Extract the [X, Y] coordinate from the center of the cell holding the provided text.  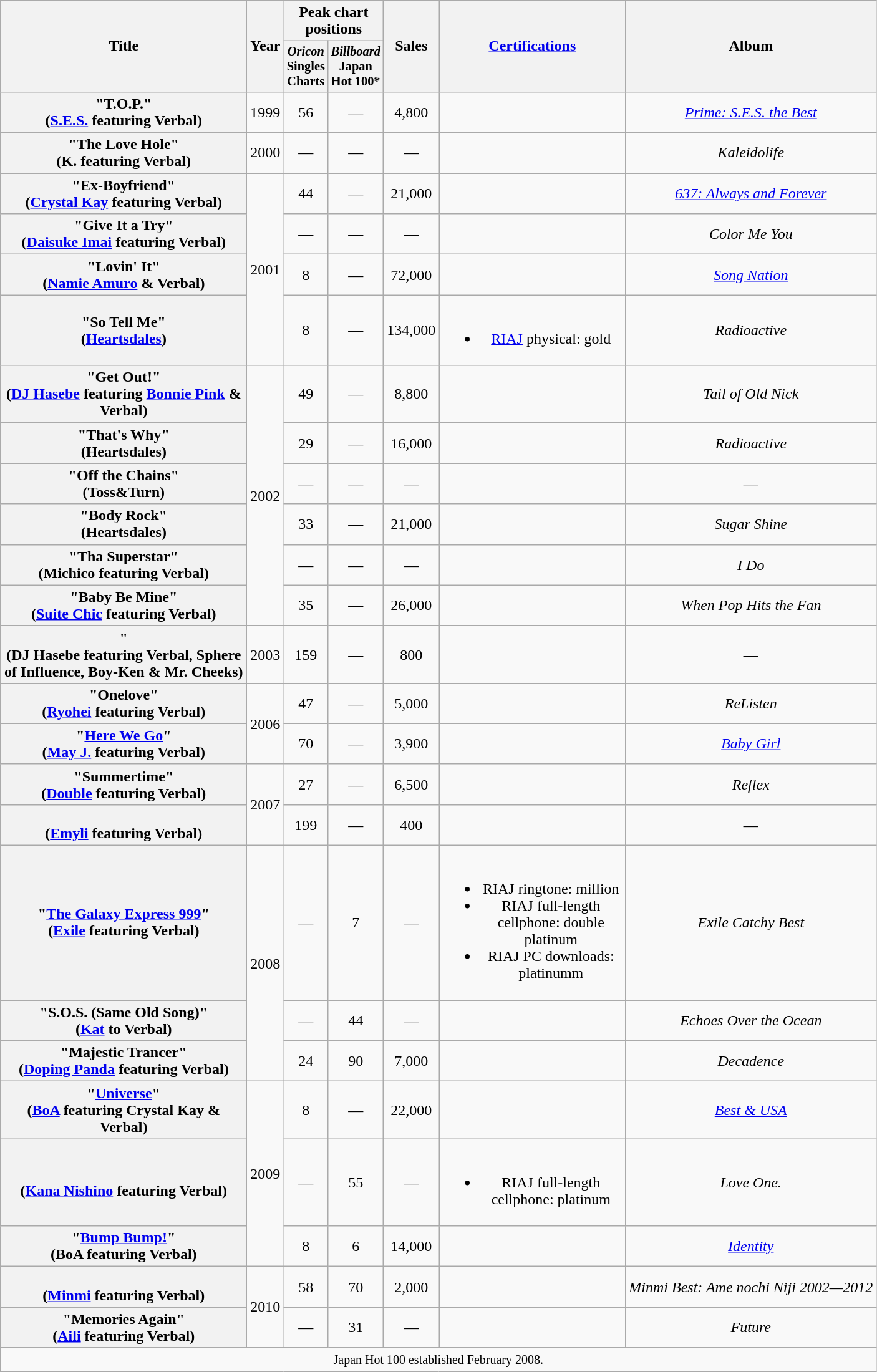
1999 [266, 112]
"Ex-Boyfriend"(Crystal Kay featuring Verbal) [124, 193]
Tail of Old Nick [751, 394]
(Emyli featuring Verbal) [124, 824]
72,000 [412, 274]
7,000 [412, 1061]
RIAJ ringtone: millionRIAJ full-length cellphone: double platinumRIAJ PC downloads: platinumm [533, 923]
Future [751, 1327]
Baby Girl [751, 743]
RIAJ physical: gold [533, 331]
90 [356, 1061]
When Pop Hits the Fan [751, 605]
7 [356, 923]
2008 [266, 964]
4,800 [412, 112]
(Kana Nishino featuring Verbal) [124, 1182]
Sugar Shine [751, 524]
58 [306, 1287]
"Lovin' It"(Namie Amuro & Verbal) [124, 274]
134,000 [412, 331]
22,000 [412, 1110]
"Baby Be Mine"(Suite Chic featuring Verbal) [124, 605]
Love One. [751, 1182]
Oricon Singles Charts [306, 67]
8,800 [412, 394]
27 [306, 785]
"T.O.P."(S.E.S. featuring Verbal) [124, 112]
RIAJ full-length cellphone: platinum [533, 1182]
2009 [266, 1174]
49 [306, 394]
"Give It a Try"(Daisuke Imai featuring Verbal) [124, 234]
2010 [266, 1307]
"Get Out!"(DJ Hasebe featuring Bonnie Pink & Verbal) [124, 394]
Title [124, 46]
Decadence [751, 1061]
"Here We Go"(May J. featuring Verbal) [124, 743]
6,500 [412, 785]
Identity [751, 1246]
Prime: S.E.S. the Best [751, 112]
26,000 [412, 605]
"The Love Hole"(K. featuring Verbal) [124, 153]
(Minmi featuring Verbal) [124, 1287]
Year [266, 46]
"So Tell Me"(Heartsdales) [124, 331]
Certifications [533, 46]
Japan Hot 100 established February 2008. [438, 1360]
47 [306, 703]
14,000 [412, 1246]
"Bump Bump!"(BoA featuring Verbal) [124, 1246]
"Universe"(BoA featuring Crystal Kay & Verbal) [124, 1110]
Reflex [751, 785]
Sales [412, 46]
Billboard Japan Hot 100* [356, 67]
2000 [266, 153]
I Do [751, 565]
800 [412, 654]
"Body Rock"(Heartsdales) [124, 524]
6 [356, 1246]
"The Galaxy Express 999"(Exile featuring Verbal) [124, 923]
ReListen [751, 703]
Minmi Best: Ame nochi Niji 2002—2012 [751, 1287]
400 [412, 824]
29 [306, 443]
2002 [266, 495]
55 [356, 1182]
2006 [266, 723]
2003 [266, 654]
"Memories Again"(Aili featuring Verbal) [124, 1327]
Song Nation [751, 274]
"Summertime"(Double featuring Verbal) [124, 785]
5,000 [412, 703]
16,000 [412, 443]
"Tha Superstar"(Michico featuring Verbal) [124, 565]
Peak chart positions [334, 21]
Color Me You [751, 234]
31 [356, 1327]
"Majestic Trancer"(Doping Panda featuring Verbal) [124, 1061]
199 [306, 824]
159 [306, 654]
56 [306, 112]
2,000 [412, 1287]
"Onelove"(Ryohei featuring Verbal) [124, 703]
Album [751, 46]
3,900 [412, 743]
35 [306, 605]
Best & USA [751, 1110]
2001 [266, 269]
"(DJ Hasebe featuring Verbal, Sphere of Influence, Boy-Ken & Mr. Cheeks) [124, 654]
Echoes Over the Ocean [751, 1020]
"S.O.S. (Same Old Song)"(Kat to Verbal) [124, 1020]
637: Always and Forever [751, 193]
Kaleidolife [751, 153]
33 [306, 524]
24 [306, 1061]
"That's Why"(Heartsdales) [124, 443]
Exile Catchy Best [751, 923]
"Off the Chains"(Toss&Turn) [124, 484]
2007 [266, 804]
